Search for the cell housing the specified text and yield its (x, y) center coordinate. 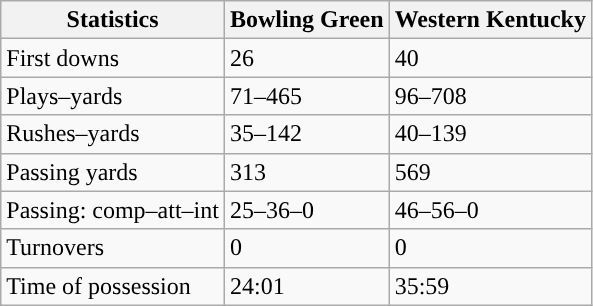
Statistics (113, 20)
25–36–0 (306, 210)
Bowling Green (306, 20)
569 (490, 172)
40–139 (490, 134)
Western Kentucky (490, 20)
Plays–yards (113, 96)
35:59 (490, 286)
71–465 (306, 96)
First downs (113, 58)
313 (306, 172)
40 (490, 58)
Passing: comp–att–int (113, 210)
26 (306, 58)
Rushes–yards (113, 134)
Time of possession (113, 286)
96–708 (490, 96)
46–56–0 (490, 210)
Passing yards (113, 172)
Turnovers (113, 248)
35–142 (306, 134)
24:01 (306, 286)
